For the text-containing cell, return its midpoint in (X, Y) coordinate format. 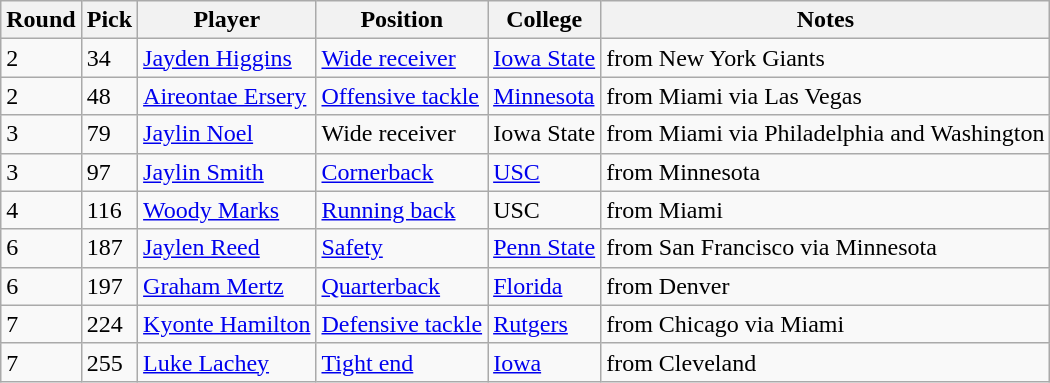
Player (227, 20)
Aireontae Ersery (227, 96)
Iowa (544, 362)
from New York Giants (826, 58)
116 (109, 210)
48 (109, 96)
Penn State (544, 248)
255 (109, 362)
Jaylin Noel (227, 134)
from San Francisco via Minnesota (826, 248)
from Miami (826, 210)
Quarterback (402, 286)
from Minnesota (826, 172)
Jaylen Reed (227, 248)
College (544, 20)
Tight end (402, 362)
Pick (109, 20)
Kyonte Hamilton (227, 324)
Rutgers (544, 324)
Jaylin Smith (227, 172)
34 (109, 58)
Offensive tackle (402, 96)
Woody Marks (227, 210)
Cornerback (402, 172)
79 (109, 134)
from Chicago via Miami (826, 324)
Florida (544, 286)
Notes (826, 20)
Round (41, 20)
4 (41, 210)
Safety (402, 248)
Defensive tackle (402, 324)
Graham Mertz (227, 286)
Running back (402, 210)
197 (109, 286)
from Miami via Las Vegas (826, 96)
224 (109, 324)
187 (109, 248)
from Miami via Philadelphia and Washington (826, 134)
from Cleveland (826, 362)
Position (402, 20)
from Denver (826, 286)
Jayden Higgins (227, 58)
Luke Lachey (227, 362)
97 (109, 172)
Minnesota (544, 96)
